Capture the cell that displays the provided text and extract its [X, Y] central coordinate. 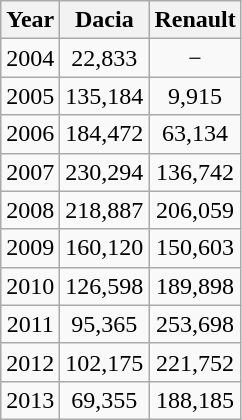
Renault [195, 20]
206,059 [195, 210]
22,833 [104, 58]
− [195, 58]
69,355 [104, 400]
230,294 [104, 172]
221,752 [195, 362]
2009 [30, 248]
Year [30, 20]
63,134 [195, 134]
150,603 [195, 248]
189,898 [195, 286]
188,185 [195, 400]
2006 [30, 134]
9,915 [195, 96]
2007 [30, 172]
184,472 [104, 134]
2008 [30, 210]
253,698 [195, 324]
2013 [30, 400]
160,120 [104, 248]
Dacia [104, 20]
126,598 [104, 286]
2012 [30, 362]
218,887 [104, 210]
95,365 [104, 324]
2004 [30, 58]
136,742 [195, 172]
135,184 [104, 96]
2010 [30, 286]
102,175 [104, 362]
2011 [30, 324]
2005 [30, 96]
